Extract the (X, Y) coordinate from the center of the cell holding the provided text.  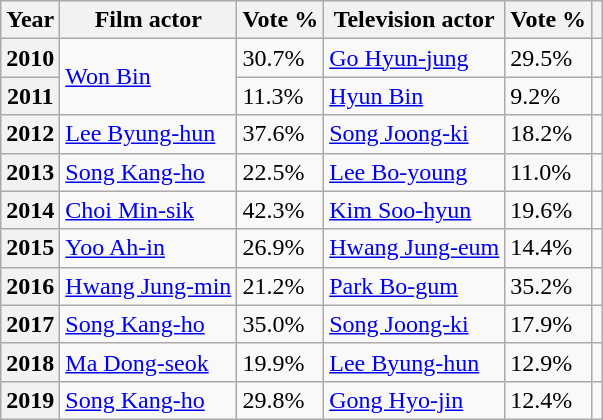
21.2% (280, 286)
26.9% (280, 248)
Ma Dong-seok (148, 362)
2012 (30, 134)
Film actor (148, 20)
Kim Soo-hyun (414, 210)
2017 (30, 324)
35.2% (548, 286)
Television actor (414, 20)
Year (30, 20)
2010 (30, 58)
Gong Hyo-jin (414, 400)
Hwang Jung-min (148, 286)
11.3% (280, 96)
Yoo Ah-in (148, 248)
Hyun Bin (414, 96)
22.5% (280, 172)
11.0% (548, 172)
37.6% (280, 134)
29.8% (280, 400)
19.6% (548, 210)
2016 (30, 286)
2015 (30, 248)
18.2% (548, 134)
12.4% (548, 400)
14.4% (548, 248)
9.2% (548, 96)
2011 (30, 96)
Choi Min-sik (148, 210)
42.3% (280, 210)
2014 (30, 210)
17.9% (548, 324)
30.7% (280, 58)
Won Bin (148, 77)
Go Hyun-jung (414, 58)
29.5% (548, 58)
35.0% (280, 324)
2018 (30, 362)
Lee Bo-young (414, 172)
Hwang Jung-eum (414, 248)
Park Bo-gum (414, 286)
12.9% (548, 362)
2019 (30, 400)
19.9% (280, 362)
2013 (30, 172)
